Determine the (x, y) coordinate at the center of the cell enclosing the given text.  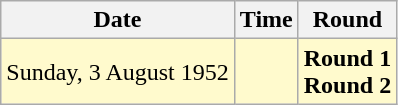
Time (266, 20)
Date (118, 20)
Round 1Round 2 (347, 72)
Sunday, 3 August 1952 (118, 72)
Round (347, 20)
